Output the (X, Y) coordinate of the center of the cell containing the given text.  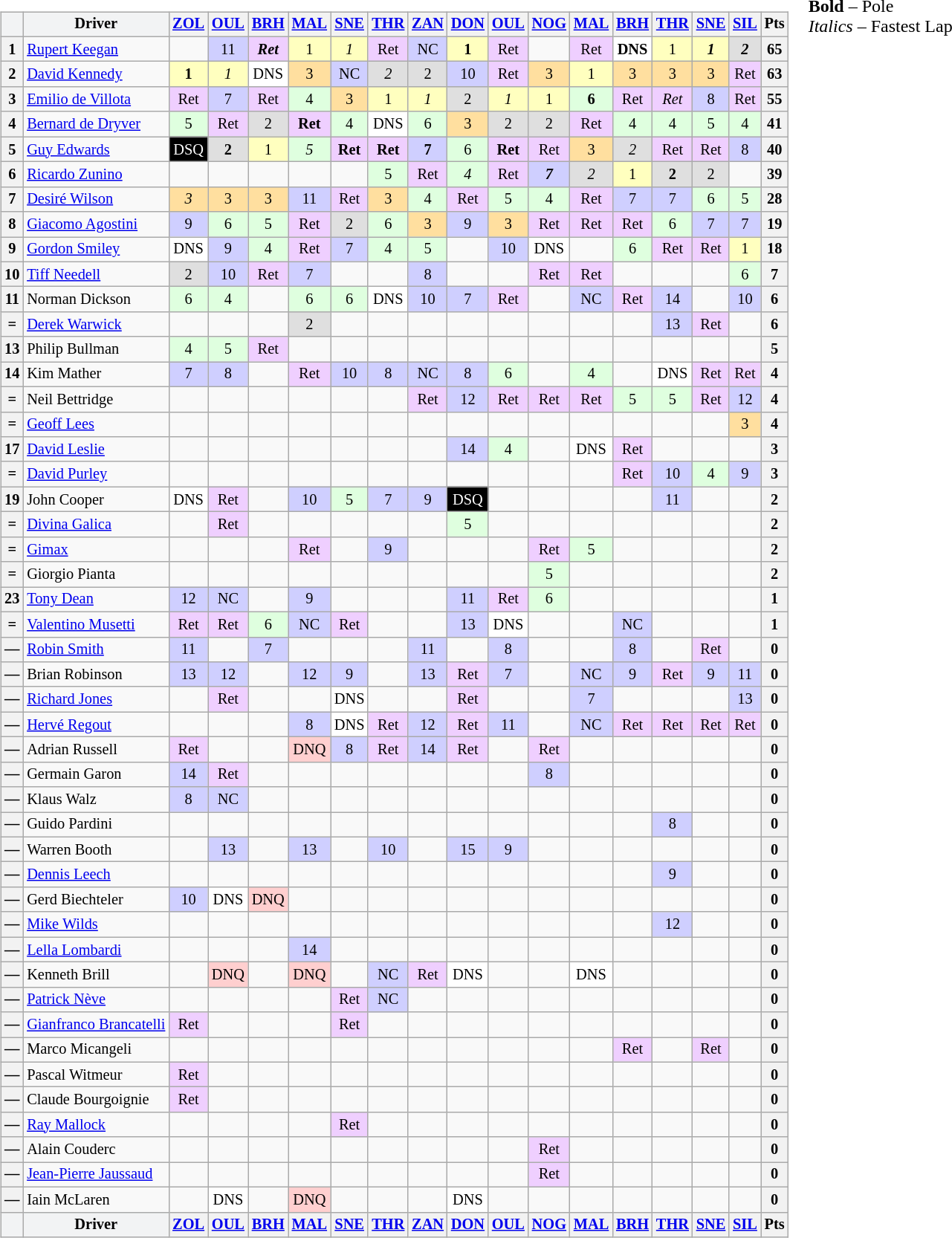
Gordon Smiley (96, 250)
John Cooper (96, 499)
Philip Bullman (96, 349)
David Leslie (96, 450)
Guy Edwards (96, 149)
Gimax (96, 549)
David Purley (96, 474)
Klaus Walz (96, 800)
Marco Micangeli (96, 1050)
Dennis Leech (96, 875)
40 (774, 149)
Adrian Russell (96, 750)
23 (12, 600)
Warren Booth (96, 849)
Jean-Pierre Jaussaud (96, 1175)
41 (774, 124)
Divina Galica (96, 525)
Kenneth Brill (96, 975)
Iain McLaren (96, 1199)
Mike Wilds (96, 924)
55 (774, 100)
Germain Garon (96, 774)
Giacomo Agostini (96, 224)
39 (774, 175)
Alain Couderc (96, 1150)
Rupert Keegan (96, 49)
Ray Mallock (96, 1125)
63 (774, 74)
Gerd Biechteler (96, 900)
Geoff Lees (96, 424)
Patrick Nève (96, 999)
65 (774, 49)
Richard Jones (96, 699)
Guido Pardini (96, 825)
Tiff Needell (96, 274)
Ricardo Zunino (96, 175)
Emilio de Villota (96, 100)
Hervé Regout (96, 725)
Robin Smith (96, 649)
Norman Dickson (96, 299)
18 (774, 250)
Claude Bourgoignie (96, 1100)
Gianfranco Brancatelli (96, 1025)
17 (12, 450)
Kim Mather (96, 375)
Pascal Witmeur (96, 1075)
Neil Bettridge (96, 399)
Desiré Wilson (96, 199)
Lella Lombardi (96, 950)
28 (774, 199)
Tony Dean (96, 600)
Brian Robinson (96, 675)
Giorgio Pianta (96, 574)
Derek Warwick (96, 325)
Bernard de Dryver (96, 124)
Valentino Musetti (96, 624)
15 (468, 849)
David Kennedy (96, 74)
